Pinpoint the cell where the given text exists, returning its [x, y] midpoint coordinate. 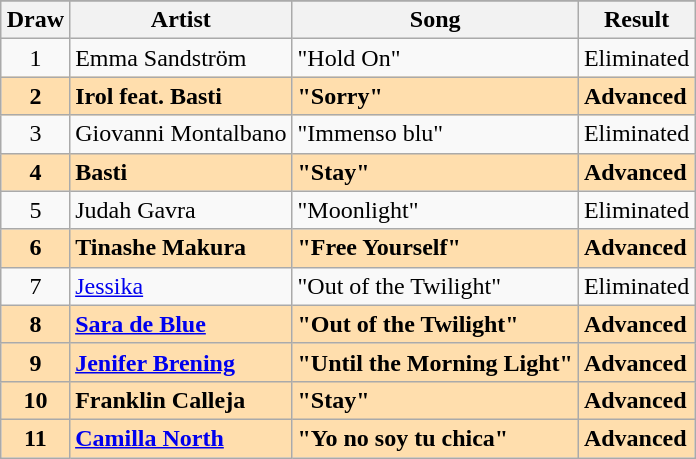
5 [35, 210]
7 [35, 286]
6 [35, 248]
Jenifer Brening [181, 362]
"Yo no soy tu chica" [435, 438]
Song [435, 20]
Jessika [181, 286]
"Free Yourself" [435, 248]
Basti [181, 172]
Camilla North [181, 438]
Irol feat. Basti [181, 96]
Result [636, 20]
8 [35, 324]
11 [35, 438]
Giovanni Montalbano [181, 134]
Draw [35, 20]
10 [35, 400]
Franklin Calleja [181, 400]
"Immenso blu" [435, 134]
"Moonlight" [435, 210]
Sara de Blue [181, 324]
"Until the Morning Light" [435, 362]
Tinashe Makura [181, 248]
"Sorry" [435, 96]
2 [35, 96]
9 [35, 362]
1 [35, 58]
4 [35, 172]
"Hold On" [435, 58]
Artist [181, 20]
Emma Sandström [181, 58]
3 [35, 134]
Judah Gavra [181, 210]
